Pinpoint the cell where the given text exists, returning its [X, Y] midpoint coordinate. 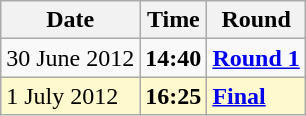
16:25 [174, 96]
Date [70, 20]
30 June 2012 [70, 58]
Round [256, 20]
1 July 2012 [70, 96]
Round 1 [256, 58]
14:40 [174, 58]
Final [256, 96]
Time [174, 20]
